From the cell containing the given text, extract its center point as (X, Y) coordinate. 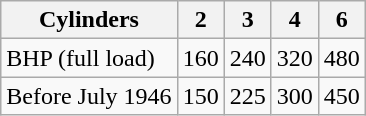
2 (200, 20)
3 (248, 20)
240 (248, 58)
BHP (full load) (89, 58)
Before July 1946 (89, 96)
320 (294, 58)
225 (248, 96)
450 (342, 96)
6 (342, 20)
160 (200, 58)
300 (294, 96)
4 (294, 20)
480 (342, 58)
Cylinders (89, 20)
150 (200, 96)
